Detect which cell encompasses the target text, then output its (X, Y) center coordinate. 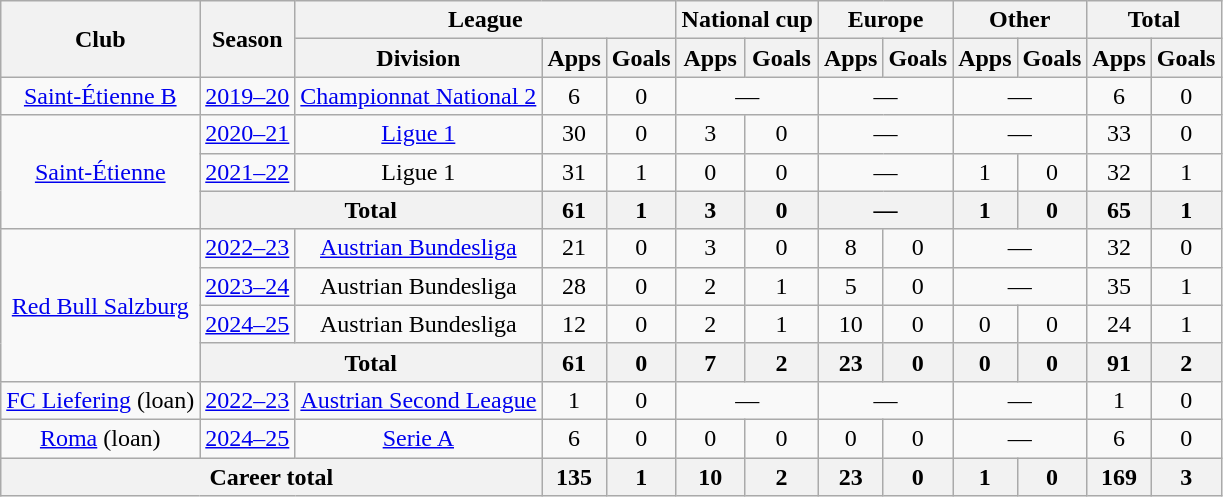
135 (574, 477)
5 (850, 286)
28 (574, 286)
National cup (747, 20)
2021–22 (248, 172)
Saint-Étienne (100, 172)
Austrian Second League (418, 400)
FC Liefering (loan) (100, 400)
65 (1119, 210)
League (486, 20)
7 (710, 362)
91 (1119, 362)
31 (574, 172)
Division (418, 58)
Saint-Étienne B (100, 96)
Career total (272, 477)
Europe (885, 20)
35 (1119, 286)
12 (574, 324)
Championnat National 2 (418, 96)
24 (1119, 324)
Red Bull Salzburg (100, 305)
Roma (loan) (100, 438)
169 (1119, 477)
Other (1020, 20)
33 (1119, 134)
Season (248, 39)
2020–21 (248, 134)
2019–20 (248, 96)
21 (574, 248)
30 (574, 134)
Serie A (418, 438)
2023–24 (248, 286)
8 (850, 248)
Club (100, 39)
